Locate the cell with the specified text and output its [x, y] center coordinate. 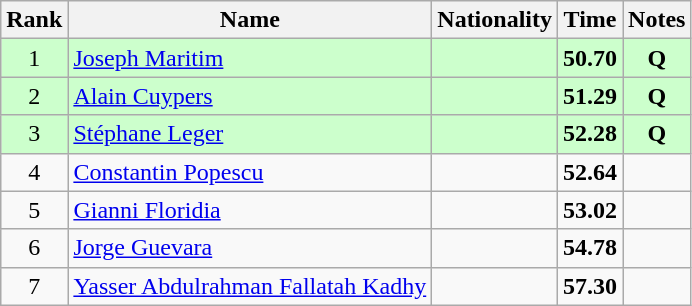
Jorge Guevara [250, 248]
Time [590, 20]
Nationality [495, 20]
Stéphane Leger [250, 134]
Yasser Abdulrahman Fallatah Kadhy [250, 286]
Alain Cuypers [250, 96]
53.02 [590, 210]
Notes [657, 20]
57.30 [590, 286]
50.70 [590, 58]
5 [34, 210]
52.28 [590, 134]
6 [34, 248]
4 [34, 172]
Constantin Popescu [250, 172]
7 [34, 286]
Joseph Maritim [250, 58]
Rank [34, 20]
51.29 [590, 96]
3 [34, 134]
54.78 [590, 248]
52.64 [590, 172]
1 [34, 58]
Gianni Floridia [250, 210]
Name [250, 20]
2 [34, 96]
